For the text-containing cell, return its midpoint in [x, y] coordinate format. 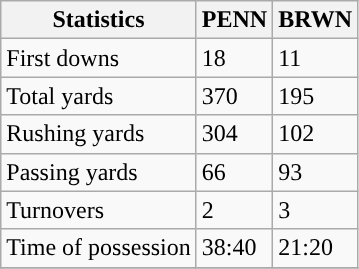
Rushing yards [99, 134]
Total yards [99, 96]
102 [316, 134]
First downs [99, 58]
304 [234, 134]
Passing yards [99, 172]
93 [316, 172]
2 [234, 210]
21:20 [316, 248]
18 [234, 58]
370 [234, 96]
BRWN [316, 20]
66 [234, 172]
Time of possession [99, 248]
38:40 [234, 248]
11 [316, 58]
Statistics [99, 20]
3 [316, 210]
195 [316, 96]
Turnovers [99, 210]
PENN [234, 20]
